From the cell containing the given text, extract its center point as (x, y) coordinate. 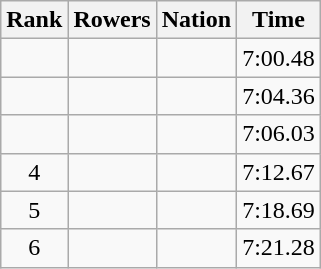
7:00.48 (279, 58)
7:18.69 (279, 210)
7:21.28 (279, 248)
5 (34, 210)
7:04.36 (279, 96)
7:12.67 (279, 172)
6 (34, 248)
Time (279, 20)
Rowers (112, 20)
4 (34, 172)
Nation (196, 20)
7:06.03 (279, 134)
Rank (34, 20)
